Capture the cell that displays the provided text and extract its (x, y) central coordinate. 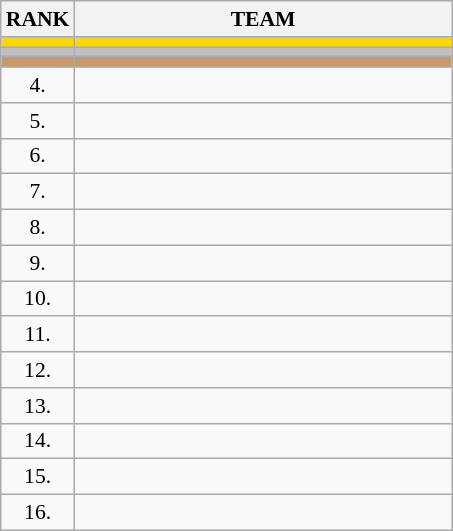
15. (38, 477)
16. (38, 513)
TEAM (262, 19)
9. (38, 263)
4. (38, 85)
11. (38, 335)
12. (38, 370)
8. (38, 228)
7. (38, 192)
13. (38, 406)
5. (38, 121)
14. (38, 441)
10. (38, 299)
6. (38, 156)
RANK (38, 19)
